Identify which cell holds the provided text, then report its [x, y] central coordinate. 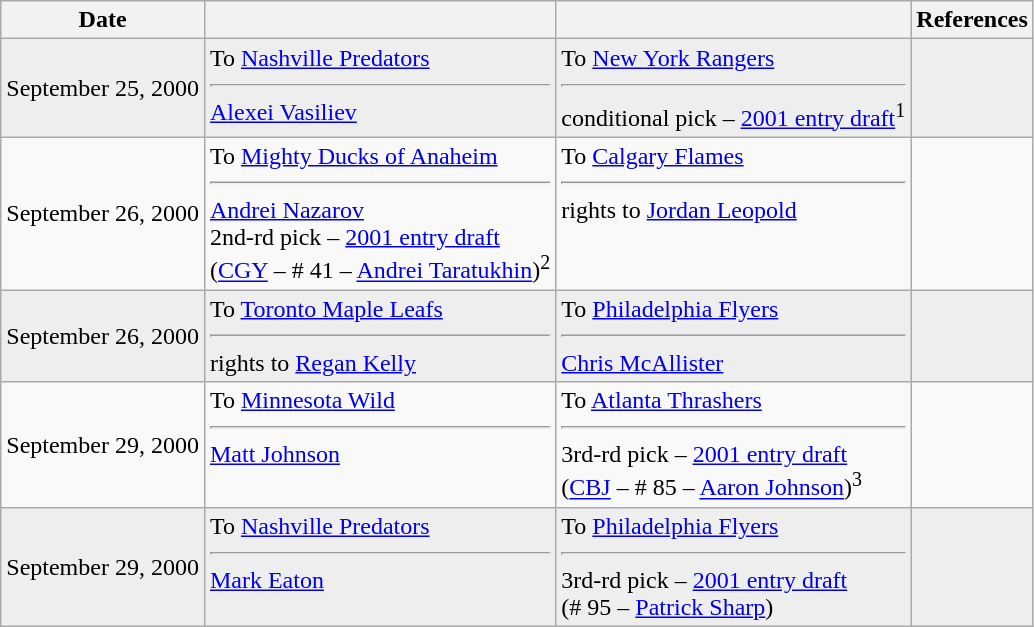
To Philadelphia Flyers3rd-rd pick – 2001 entry draft(# 95 – Patrick Sharp) [734, 568]
To Toronto Maple Leafsrights to Regan Kelly [380, 336]
To New York Rangersconditional pick – 2001 entry draft1 [734, 88]
To Nashville PredatorsMark Eaton [380, 568]
To Minnesota WildMatt Johnson [380, 445]
References [972, 20]
To Calgary Flamesrights to Jordan Leopold [734, 214]
September 25, 2000 [103, 88]
Date [103, 20]
To Mighty Ducks of AnaheimAndrei Nazarov2nd-rd pick – 2001 entry draft(CGY – # 41 – Andrei Taratukhin)2 [380, 214]
To Nashville PredatorsAlexei Vasiliev [380, 88]
To Atlanta Thrashers3rd-rd pick – 2001 entry draft(CBJ – # 85 – Aaron Johnson)3 [734, 445]
To Philadelphia FlyersChris McAllister [734, 336]
